For the text-containing cell, return its midpoint in (x, y) coordinate format. 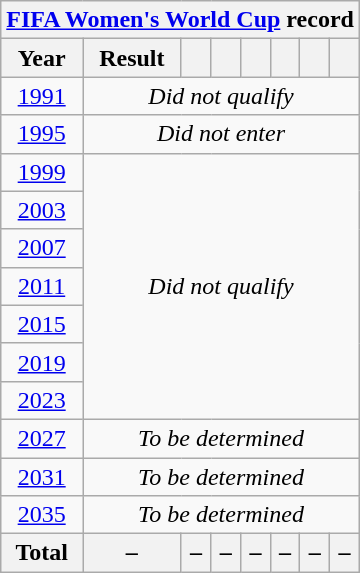
2003 (42, 210)
2035 (42, 515)
FIFA Women's World Cup record (180, 20)
2031 (42, 477)
Year (42, 58)
1999 (42, 172)
1995 (42, 134)
Did not enter (222, 134)
1991 (42, 96)
2015 (42, 324)
2011 (42, 286)
2023 (42, 400)
Total (42, 553)
2027 (42, 438)
Result (132, 58)
2019 (42, 362)
2007 (42, 248)
